Locate the cell with the specified text and output its (X, Y) center coordinate. 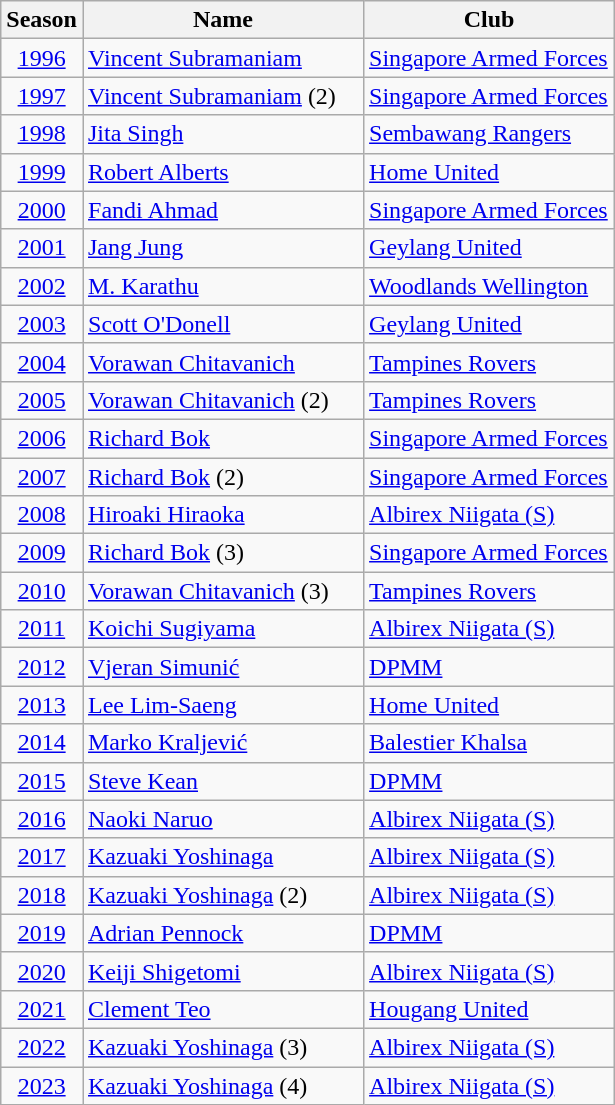
Koichi Sugiyama (222, 629)
2019 (42, 933)
2011 (42, 629)
2005 (42, 400)
1996 (42, 58)
Kazuaki Yoshinaga (4) (222, 1085)
Vorawan Chitavanich (222, 362)
2008 (42, 515)
Keiji Shigetomi (222, 971)
Vjeran Simunić (222, 667)
Kazuaki Yoshinaga (222, 857)
Naoki Naruo (222, 819)
2007 (42, 477)
Jang Jung (222, 248)
2020 (42, 971)
Hiroaki Hiraoka (222, 515)
Steve Kean (222, 781)
Adrian Pennock (222, 933)
Clement Teo (222, 1009)
Lee Lim-Saeng (222, 705)
Woodlands Wellington (490, 286)
1999 (42, 172)
Richard Bok (222, 438)
2001 (42, 248)
1997 (42, 96)
Richard Bok (2) (222, 477)
2022 (42, 1047)
Richard Bok (3) (222, 553)
2000 (42, 210)
Jita Singh (222, 134)
Sembawang Rangers (490, 134)
Marko Kraljević (222, 743)
Club (490, 20)
2015 (42, 781)
2013 (42, 705)
Name (222, 20)
Vincent Subramaniam (222, 58)
Season (42, 20)
Vorawan Chitavanich (3) (222, 591)
2017 (42, 857)
2003 (42, 324)
2006 (42, 438)
Vincent Subramaniam (2) (222, 96)
Kazuaki Yoshinaga (3) (222, 1047)
2010 (42, 591)
2023 (42, 1085)
Fandi Ahmad (222, 210)
2021 (42, 1009)
Hougang United (490, 1009)
2016 (42, 819)
2012 (42, 667)
1998 (42, 134)
2014 (42, 743)
2004 (42, 362)
Scott O'Donell (222, 324)
M. Karathu (222, 286)
Kazuaki Yoshinaga (2) (222, 895)
Robert Alberts (222, 172)
2009 (42, 553)
2002 (42, 286)
Vorawan Chitavanich (2) (222, 400)
Balestier Khalsa (490, 743)
2018 (42, 895)
